Pinpoint the cell where the given text exists, returning its (x, y) midpoint coordinate. 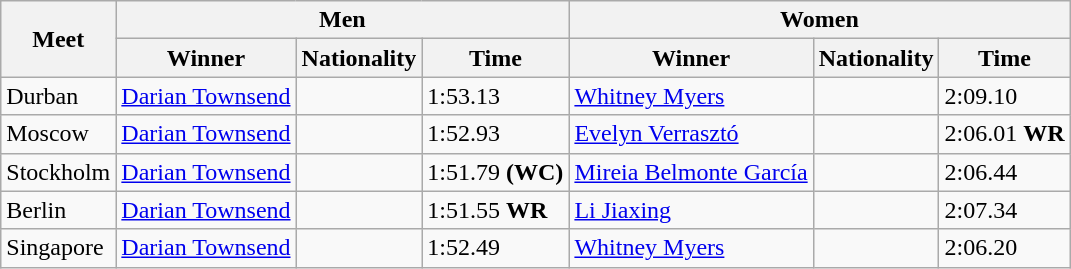
2:06.44 (1004, 172)
1:52.93 (496, 134)
1:53.13 (496, 96)
Stockholm (58, 172)
Men (342, 20)
Li Jiaxing (691, 210)
Women (820, 20)
1:51.79 (WC) (496, 172)
2:07.34 (1004, 210)
1:51.55 WR (496, 210)
Mireia Belmonte García (691, 172)
2:06.01 WR (1004, 134)
2:09.10 (1004, 96)
Berlin (58, 210)
Singapore (58, 248)
Meet (58, 39)
Moscow (58, 134)
Durban (58, 96)
Evelyn Verrasztó (691, 134)
2:06.20 (1004, 248)
1:52.49 (496, 248)
